Detect which cell encompasses the target text, then output its [x, y] center coordinate. 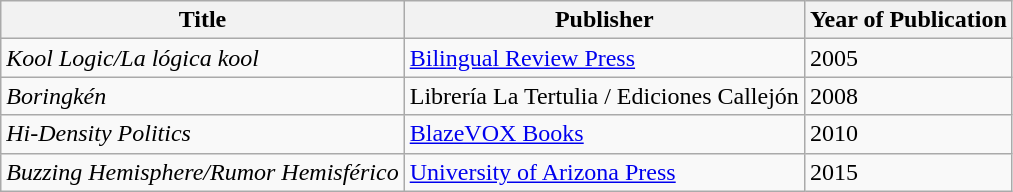
Bilingual Review Press [604, 58]
BlazeVOX Books [604, 134]
Title [202, 20]
2005 [908, 58]
Librería La Tertulia / Ediciones Callejón [604, 96]
Kool Logic/La lógica kool [202, 58]
Year of Publication [908, 20]
Publisher [604, 20]
University of Arizona Press [604, 172]
2008 [908, 96]
Buzzing Hemisphere/Rumor Hemisférico [202, 172]
Hi-Density Politics [202, 134]
2015 [908, 172]
2010 [908, 134]
Boringkén [202, 96]
